Extract the (X, Y) coordinate from the center of the cell holding the provided text.  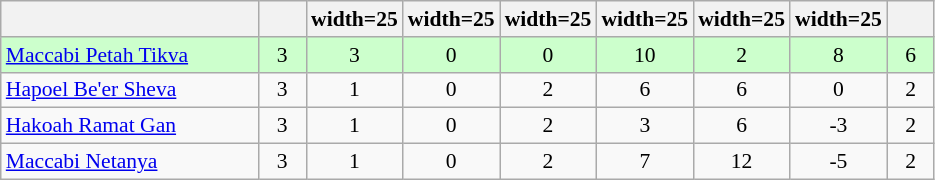
Maccabi Netanya (130, 162)
-3 (838, 126)
7 (644, 162)
-5 (838, 162)
12 (742, 162)
10 (644, 55)
Hapoel Be'er Sheva (130, 90)
Maccabi Petah Tikva (130, 55)
Hakoah Ramat Gan (130, 126)
8 (838, 55)
